Extract the [x, y] coordinate from the center of the cell holding the provided text.  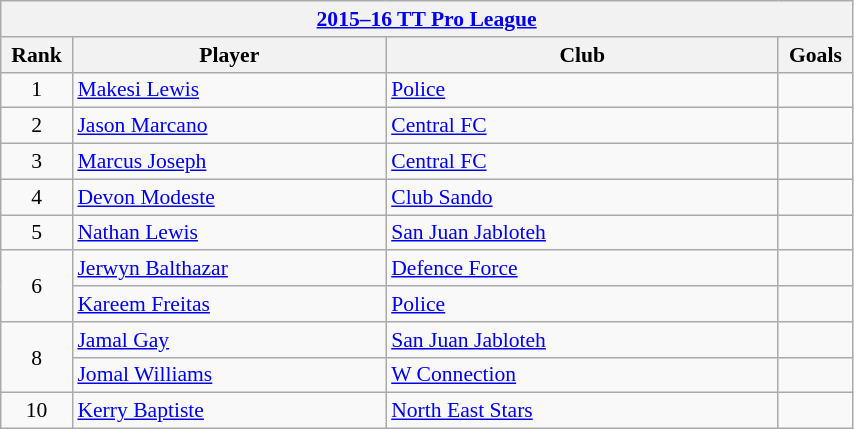
Nathan Lewis [229, 233]
Marcus Joseph [229, 162]
10 [37, 411]
5 [37, 233]
Club [582, 55]
Player [229, 55]
Jason Marcano [229, 126]
1 [37, 90]
Kerry Baptiste [229, 411]
Devon Modeste [229, 197]
Jerwyn Balthazar [229, 269]
Goals [815, 55]
Kareem Freitas [229, 304]
6 [37, 286]
W Connection [582, 375]
Jamal Gay [229, 340]
Rank [37, 55]
Makesi Lewis [229, 90]
Club Sando [582, 197]
North East Stars [582, 411]
2015–16 TT Pro League [427, 19]
8 [37, 358]
3 [37, 162]
4 [37, 197]
2 [37, 126]
Defence Force [582, 269]
Jomal Williams [229, 375]
